Output the [X, Y] coordinate of the center of the cell containing the given text.  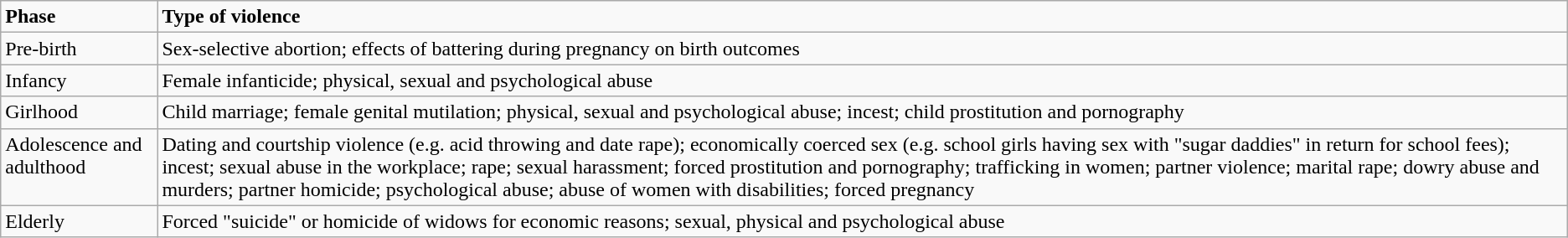
Girlhood [79, 112]
Infancy [79, 80]
Female infanticide; physical, sexual and psychological abuse [863, 80]
Phase [79, 17]
Adolescence and adulthood [79, 167]
Elderly [79, 221]
Type of violence [863, 17]
Child marriage; female genital mutilation; physical, sexual and psychological abuse; incest; child prostitution and pornography [863, 112]
Pre-birth [79, 49]
Forced "suicide" or homicide of widows for economic reasons; sexual, physical and psychological abuse [863, 221]
Sex-selective abortion; effects of battering during pregnancy on birth outcomes [863, 49]
